From the cell containing the given text, extract its center point as [X, Y] coordinate. 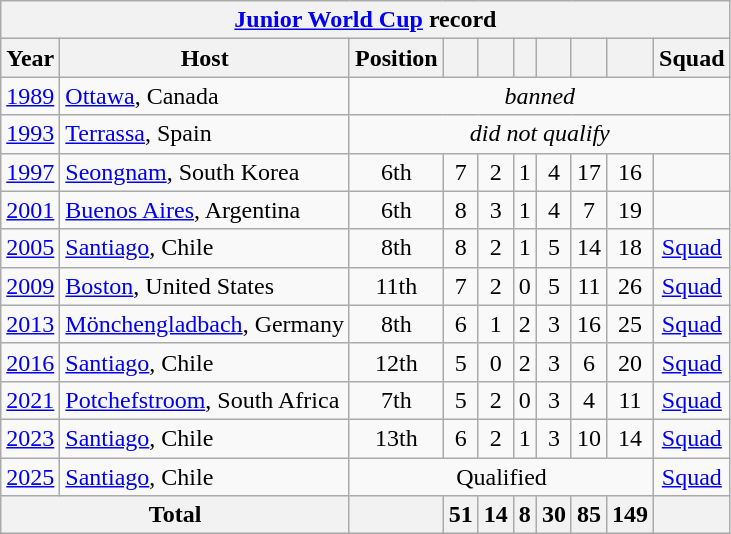
51 [460, 515]
1993 [30, 134]
Host [205, 58]
Qualified [501, 477]
Terrassa, Spain [205, 134]
149 [630, 515]
26 [630, 286]
19 [630, 210]
2009 [30, 286]
2025 [30, 477]
banned [540, 96]
2021 [30, 400]
13th [396, 438]
Buenos Aires, Argentina [205, 210]
10 [588, 438]
Ottawa, Canada [205, 96]
Seongnam, South Korea [205, 172]
30 [554, 515]
7th [396, 400]
11th [396, 286]
Mönchengladbach, Germany [205, 324]
did not qualify [540, 134]
17 [588, 172]
Potchefstroom, South Africa [205, 400]
Position [396, 58]
1997 [30, 172]
Junior World Cup record [366, 20]
2023 [30, 438]
2013 [30, 324]
85 [588, 515]
2005 [30, 248]
12th [396, 362]
2001 [30, 210]
Year [30, 58]
Boston, United States [205, 286]
1989 [30, 96]
Total [176, 515]
20 [630, 362]
2016 [30, 362]
18 [630, 248]
25 [630, 324]
